Identify which cell holds the provided text, then report its [X, Y] central coordinate. 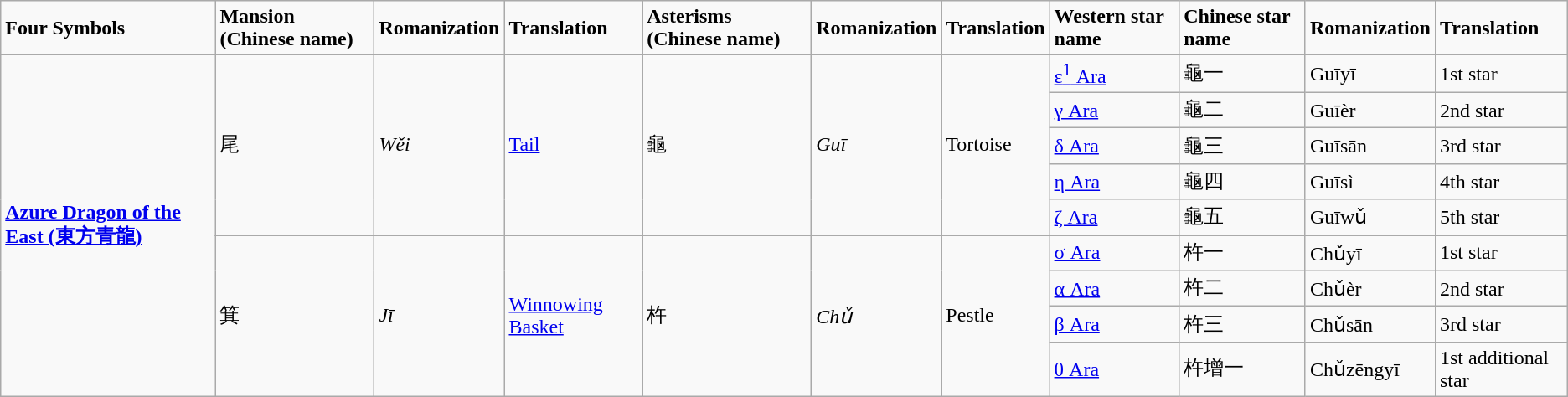
α Ara [1114, 288]
Azure Dragon of the East (東方青龍) [108, 226]
Wěi [439, 146]
Chǔsān [1370, 325]
Chǔzēngyī [1370, 369]
σ Ara [1114, 253]
Chinese star name [1243, 28]
4th star [1501, 181]
尾 [295, 146]
Western star name [1114, 28]
龜 [727, 146]
Guīsān [1370, 146]
Chǔyī [1370, 253]
箕 [295, 317]
龜四 [1243, 181]
Chǔèr [1370, 288]
杵增一 [1243, 369]
Tortoise [995, 146]
Four Symbols [108, 28]
η Ara [1114, 181]
龜五 [1243, 218]
5th star [1501, 218]
Asterisms (Chinese name) [727, 28]
δ Ara [1114, 146]
Guī [876, 146]
龜一 [1243, 74]
Pestle [995, 317]
龜三 [1243, 146]
β Ara [1114, 325]
Guīyī [1370, 74]
龜二 [1243, 111]
ε1 Ara [1114, 74]
杵 [727, 317]
杵三 [1243, 325]
θ Ara [1114, 369]
Jī [439, 317]
Winnowing Basket [573, 317]
Guīsì [1370, 181]
γ Ara [1114, 111]
Guīwǔ [1370, 218]
杵二 [1243, 288]
杵一 [1243, 253]
Mansion (Chinese name) [295, 28]
ζ Ara [1114, 218]
Guīèr [1370, 111]
Chǔ [876, 317]
Tail [573, 146]
1st additional star [1501, 369]
